For the text-containing cell, return its midpoint in [x, y] coordinate format. 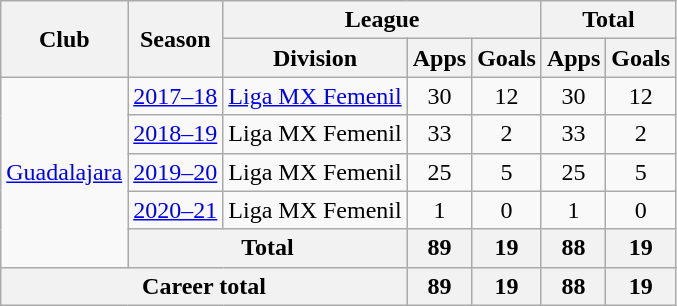
2020–21 [176, 210]
Club [64, 39]
Division [315, 58]
League [382, 20]
2019–20 [176, 172]
Guadalajara [64, 172]
Career total [204, 286]
Season [176, 39]
2018–19 [176, 134]
2017–18 [176, 96]
